Output the [x, y] coordinate of the center of the cell containing the given text.  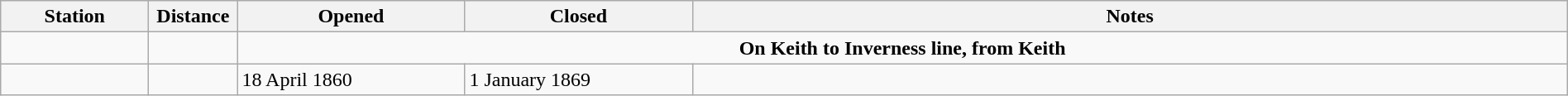
1 January 1869 [579, 79]
On Keith to Inverness line, from Keith [902, 48]
Distance [194, 17]
Station [74, 17]
18 April 1860 [351, 79]
Notes [1130, 17]
Opened [351, 17]
Closed [579, 17]
